Pinpoint the cell where the given text exists, returning its (x, y) midpoint coordinate. 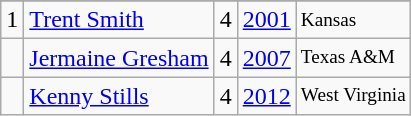
Jermaine Gresham (119, 58)
2001 (266, 20)
West Virginia (353, 96)
Texas A&M (353, 58)
Kenny Stills (119, 96)
1 (12, 20)
Kansas (353, 20)
Trent Smith (119, 20)
2012 (266, 96)
2007 (266, 58)
